Capture the cell that displays the provided text and extract its (x, y) central coordinate. 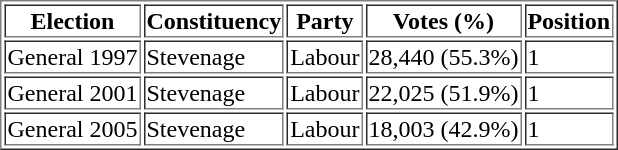
Constituency (214, 20)
Position (568, 20)
General 2005 (72, 128)
General 1997 (72, 56)
Votes (%) (443, 20)
22,025 (51.9%) (443, 92)
18,003 (42.9%) (443, 128)
General 2001 (72, 92)
Election (72, 20)
28,440 (55.3%) (443, 56)
Party (324, 20)
